Determine the (x, y) coordinate at the center of the cell enclosing the given text.  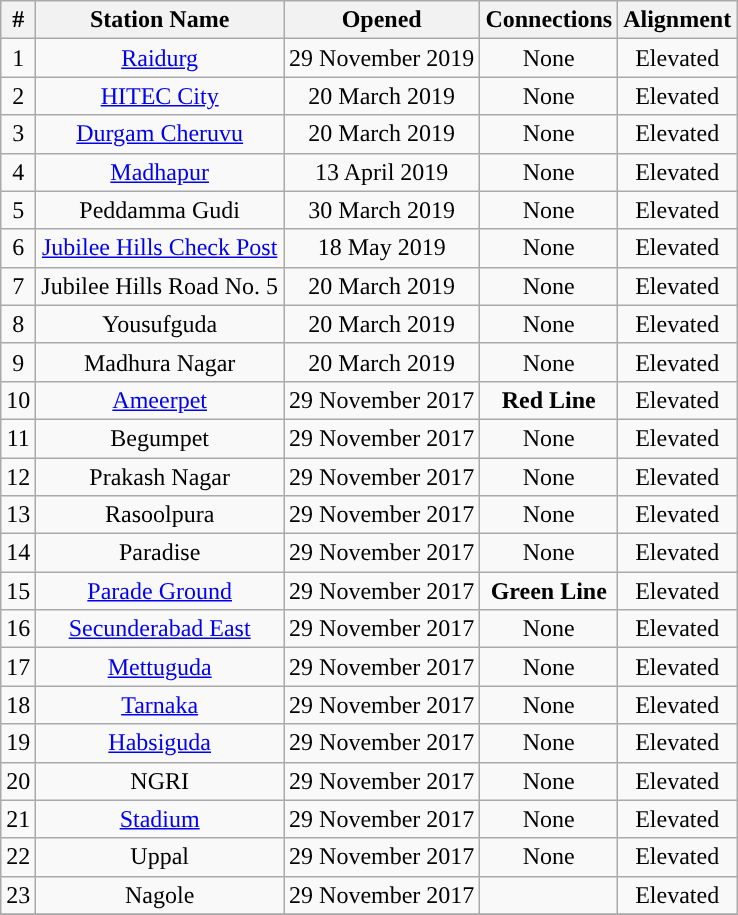
Uppal (160, 857)
9 (18, 362)
21 (18, 819)
Jubilee Hills Check Post (160, 248)
Ameerpet (160, 400)
Red Line (549, 400)
19 (18, 743)
1 (18, 58)
15 (18, 591)
Paradise (160, 553)
Connections (549, 20)
# (18, 20)
Begumpet (160, 438)
2 (18, 96)
Secunderabad East (160, 629)
Parade Ground (160, 591)
Tarnaka (160, 705)
Nagole (160, 895)
22 (18, 857)
18 May 2019 (382, 248)
16 (18, 629)
5 (18, 210)
30 March 2019 (382, 210)
6 (18, 248)
14 (18, 553)
Durgam Cheruvu (160, 134)
7 (18, 286)
Rasoolpura (160, 515)
Madhura Nagar (160, 362)
29 November 2019 (382, 58)
Yousufguda (160, 324)
13 (18, 515)
17 (18, 667)
Mettuguda (160, 667)
Raidurg (160, 58)
13 April 2019 (382, 172)
12 (18, 477)
8 (18, 324)
4 (18, 172)
10 (18, 400)
Alignment (678, 20)
Green Line (549, 591)
Stadium (160, 819)
Habsiguda (160, 743)
NGRI (160, 781)
23 (18, 895)
HITEC City (160, 96)
11 (18, 438)
Jubilee Hills Road No. 5 (160, 286)
Madhapur (160, 172)
Opened (382, 20)
Peddamma Gudi (160, 210)
3 (18, 134)
Prakash Nagar (160, 477)
20 (18, 781)
Station Name (160, 20)
18 (18, 705)
